For the text-containing cell, return its midpoint in [x, y] coordinate format. 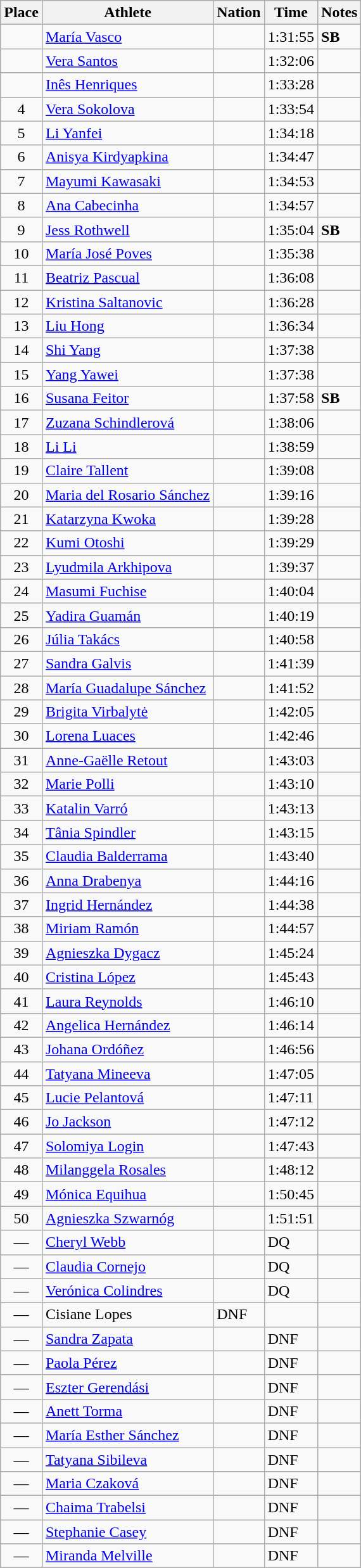
1:44:57 [291, 929]
Laura Reynolds [127, 1001]
7 [22, 181]
Masumi Fuchise [127, 591]
1:39:16 [291, 495]
46 [22, 1122]
Júlia Takács [127, 639]
Nation [239, 13]
Stephanie Casey [127, 1532]
Maria Czaková [127, 1484]
1:50:45 [291, 1194]
37 [22, 905]
42 [22, 1025]
Susana Feitor [127, 398]
1:38:59 [291, 447]
Kristina Saltanovic [127, 302]
1:33:28 [291, 85]
47 [22, 1146]
Beatriz Pascual [127, 277]
32 [22, 784]
Sandra Galvis [127, 663]
Tatyana Mineeva [127, 1074]
Agnieszka Dygacz [127, 953]
1:36:08 [291, 277]
43 [22, 1049]
Notes [339, 13]
1:34:57 [291, 205]
40 [22, 977]
28 [22, 687]
1:43:40 [291, 857]
Chaima Trabelsi [127, 1508]
Johana Ordóñez [127, 1049]
Anisya Kirdyapkina [127, 157]
Cheryl Webb [127, 1242]
María Esther Sánchez [127, 1435]
10 [22, 253]
Cisiane Lopes [127, 1315]
1:47:11 [291, 1098]
23 [22, 567]
Claire Tallent [127, 471]
20 [22, 495]
6 [22, 157]
Vera Santos [127, 61]
16 [22, 398]
1:34:53 [291, 181]
1:35:04 [291, 229]
1:51:51 [291, 1218]
1:47:43 [291, 1146]
1:44:16 [291, 881]
1:47:05 [291, 1074]
Brigita Virbalytė [127, 712]
Mónica Equihua [127, 1194]
Lyudmila Arkhipova [127, 567]
Shi Yang [127, 350]
9 [22, 229]
Liu Hong [127, 326]
Claudia Cornejo [127, 1266]
1:43:13 [291, 808]
Agnieszka Szwarnóg [127, 1218]
24 [22, 591]
1:40:04 [291, 591]
30 [22, 736]
Tânia Spindler [127, 832]
15 [22, 374]
8 [22, 205]
1:43:10 [291, 784]
Zuzana Schindlerová [127, 423]
Anett Torma [127, 1411]
Katalin Varró [127, 808]
Lorena Luaces [127, 736]
14 [22, 350]
34 [22, 832]
María Guadalupe Sánchez [127, 687]
Ana Cabecinha [127, 205]
35 [22, 857]
1:45:24 [291, 953]
1:31:55 [291, 37]
Ingrid Hernández [127, 905]
1:37:58 [291, 398]
49 [22, 1194]
Solomiya Login [127, 1146]
12 [22, 302]
1:34:47 [291, 157]
Verónica Colindres [127, 1291]
1:42:46 [291, 736]
1:36:28 [291, 302]
48 [22, 1170]
1:44:38 [291, 905]
13 [22, 326]
1:40:58 [291, 639]
39 [22, 953]
1:39:08 [291, 471]
Anne-Gaëlle Retout [127, 760]
19 [22, 471]
Jo Jackson [127, 1122]
1:45:43 [291, 977]
Cristina López [127, 977]
1:43:15 [291, 832]
1:35:38 [291, 253]
Katarzyna Kwoka [127, 519]
Sandra Zapata [127, 1339]
1:42:05 [291, 712]
50 [22, 1218]
Lucie Pelantová [127, 1098]
Kumi Otoshi [127, 543]
45 [22, 1098]
29 [22, 712]
1:39:28 [291, 519]
1:46:10 [291, 1001]
44 [22, 1074]
1:39:37 [291, 567]
4 [22, 109]
Milanggela Rosales [127, 1170]
41 [22, 1001]
5 [22, 133]
1:39:29 [291, 543]
1:38:06 [291, 423]
Eszter Gerendási [127, 1387]
Marie Polli [127, 784]
Miranda Melville [127, 1556]
Claudia Balderrama [127, 857]
1:34:18 [291, 133]
Miriam Ramón [127, 929]
Time [291, 13]
Inês Henriques [127, 85]
22 [22, 543]
Tatyana Sibileva [127, 1459]
38 [22, 929]
María Vasco [127, 37]
1:43:03 [291, 760]
1:32:06 [291, 61]
1:46:56 [291, 1049]
Li Yanfei [127, 133]
1:41:52 [291, 687]
36 [22, 881]
1:36:34 [291, 326]
33 [22, 808]
1:47:12 [291, 1122]
1:33:54 [291, 109]
18 [22, 447]
1:46:14 [291, 1025]
21 [22, 519]
Yadira Guamán [127, 615]
Athlete [127, 13]
Anna Drabenya [127, 881]
11 [22, 277]
31 [22, 760]
26 [22, 639]
Yang Yawei [127, 374]
Maria del Rosario Sánchez [127, 495]
Li Li [127, 447]
Vera Sokolova [127, 109]
Paola Pérez [127, 1363]
25 [22, 615]
Place [22, 13]
María José Poves [127, 253]
1:48:12 [291, 1170]
17 [22, 423]
1:41:39 [291, 663]
1:40:19 [291, 615]
Mayumi Kawasaki [127, 181]
Angelica Hernández [127, 1025]
Jess Rothwell [127, 229]
27 [22, 663]
